From the cell containing the given text, extract its center point as [x, y] coordinate. 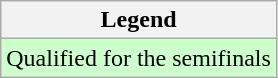
Legend [139, 20]
Qualified for the semifinals [139, 58]
